Determine the [X, Y] coordinate at the center of the cell enclosing the given text.  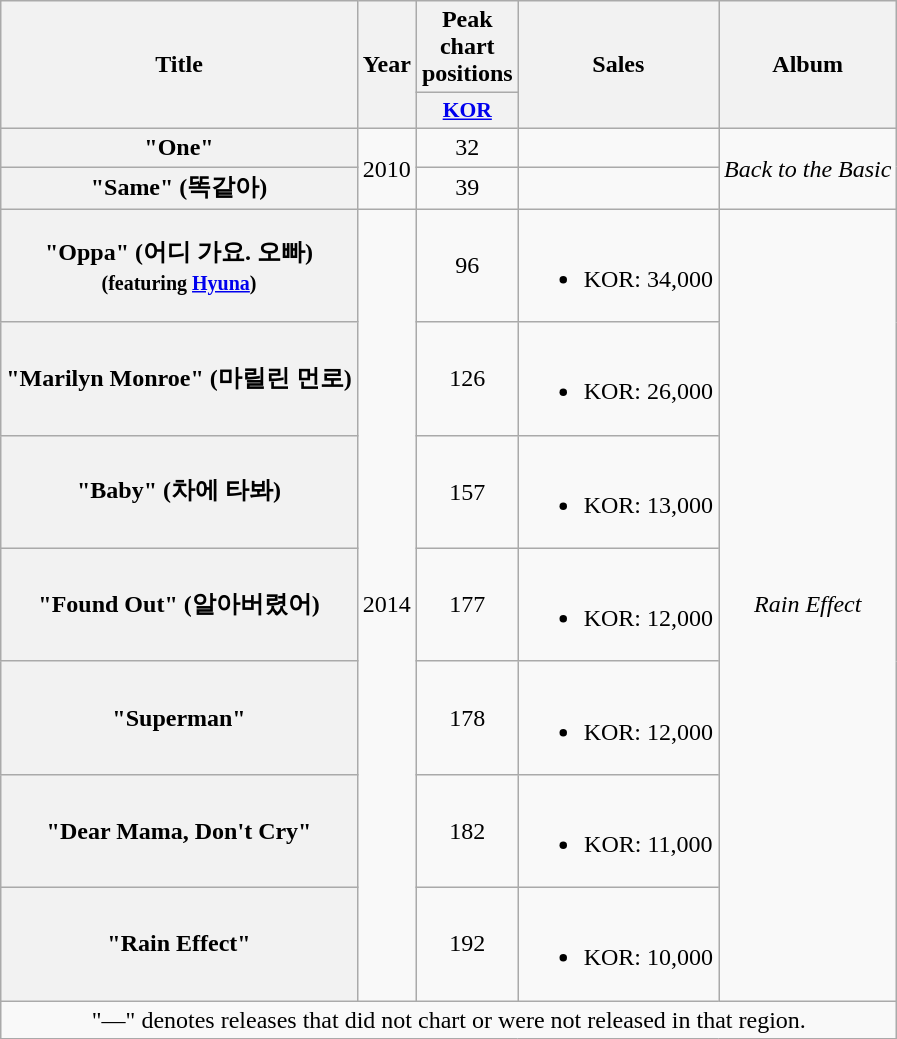
177 [467, 604]
"Baby" (차에 타봐) [180, 492]
KOR: 34,000 [618, 266]
KOR: 26,000 [618, 378]
Album [808, 65]
Rain Effect [808, 604]
192 [467, 944]
"—" denotes releases that did not chart or were not released in that region. [449, 1019]
182 [467, 830]
32 [467, 147]
Back to the Basic [808, 168]
KOR: 13,000 [618, 492]
KOR: 11,000 [618, 830]
"Found Out" (알아버렸어) [180, 604]
Peak chart positions [467, 47]
2014 [386, 604]
39 [467, 188]
96 [467, 266]
126 [467, 378]
"Dear Mama, Don't Cry" [180, 830]
"Oppa" (어디 가요. 오빠)(featuring Hyuna) [180, 266]
Sales [618, 65]
KOR [467, 111]
178 [467, 718]
2010 [386, 168]
Title [180, 65]
"One" [180, 147]
Year [386, 65]
"Same" (똑같아) [180, 188]
KOR: 10,000 [618, 944]
157 [467, 492]
"Superman" [180, 718]
"Marilyn Monroe" (마릴린 먼로) [180, 378]
"Rain Effect" [180, 944]
